Scan for the cell matching the given text and deliver its (x, y) coordinate at center. 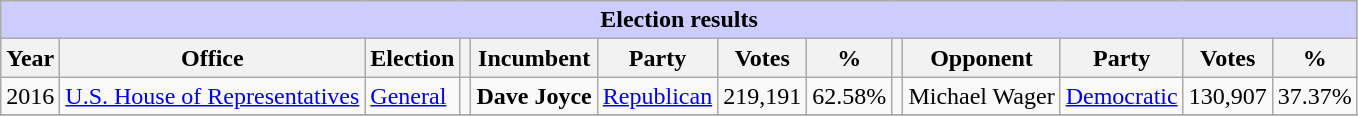
130,907 (1228, 96)
U.S. House of Representatives (212, 96)
Office (212, 58)
2016 (30, 96)
Michael Wager (982, 96)
37.37% (1314, 96)
Dave Joyce (534, 96)
219,191 (762, 96)
Election results (680, 20)
Republican (657, 96)
62.58% (850, 96)
General (412, 96)
Year (30, 58)
Opponent (982, 58)
Election (412, 58)
Democratic (1122, 96)
Incumbent (534, 58)
